Return the (X, Y) coordinate for the center point of the cell that contains the specified text.  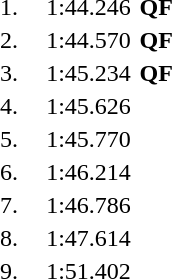
1:45.234 (88, 73)
1:47.614 (88, 238)
1:46.786 (88, 205)
1:44.570 (88, 40)
1:46.214 (88, 172)
1:45.770 (88, 139)
1:45.626 (88, 106)
